Identify which cell holds the provided text, then report its (X, Y) central coordinate. 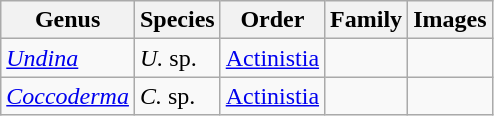
Undina (68, 58)
Images (450, 20)
C. sp. (177, 96)
Genus (68, 20)
Coccoderma (68, 96)
Species (177, 20)
U. sp. (177, 58)
Family (366, 20)
Order (272, 20)
